For the text-containing cell, return its midpoint in [x, y] coordinate format. 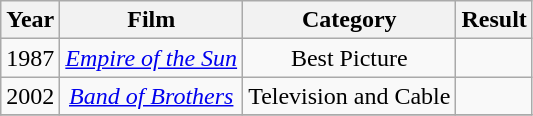
Band of Brothers [152, 96]
Best Picture [350, 58]
Year [30, 20]
1987 [30, 58]
Result [494, 20]
2002 [30, 96]
Empire of the Sun [152, 58]
Television and Cable [350, 96]
Category [350, 20]
Film [152, 20]
